Output the [X, Y] coordinate of the center of the cell containing the given text.  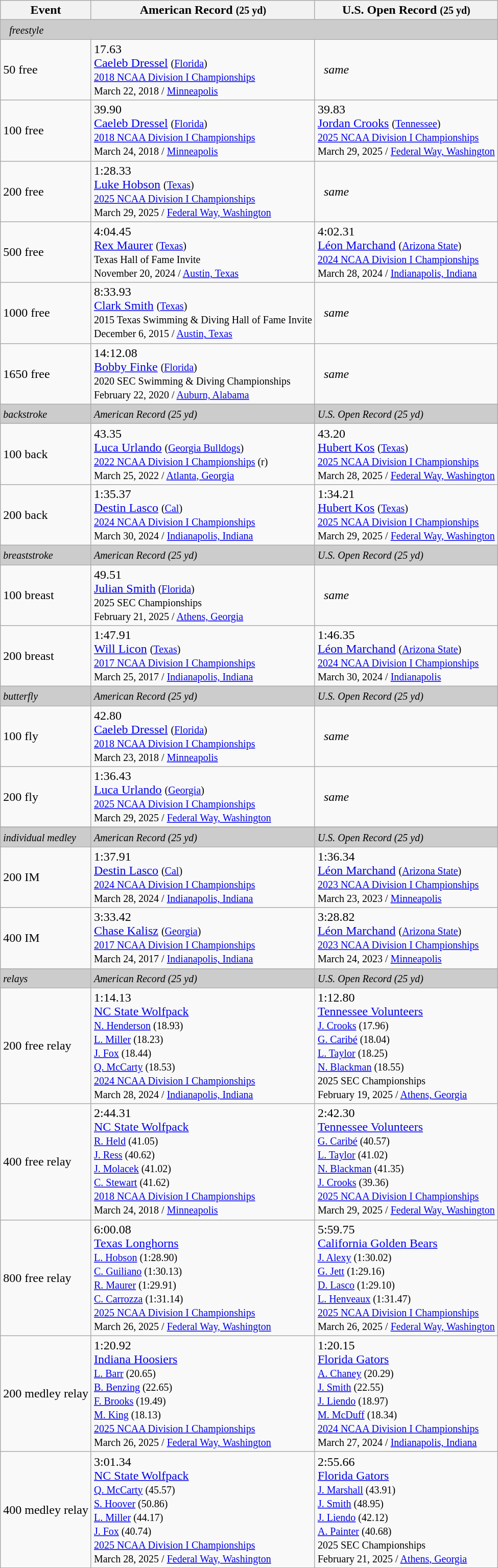
400 medley relay [46, 1510]
100 fly [46, 737]
Event [46, 10]
200 fly [46, 797]
39.83 Jordan Crooks (Tennessee) 2025 NCAA Division I Championships March 29, 2025 / Federal Way, Washington [406, 131]
800 free relay [46, 1278]
400 IM [46, 938]
freestyle [249, 30]
1:35.37 Destin Lasco (Cal) 2024 NCAA Division I Championships March 30, 2024 / Indianapolis, Indiana [203, 515]
43.35 Luca Urlando (Georgia Bulldogs) 2022 NCAA Division I Championships (r) March 25, 2022 / Atlanta, Georgia [203, 454]
4:04.45 Rex Maurer (Texas) Texas Hall of Fame Invite November 20, 2024 / Austin, Texas [203, 252]
14:12.08 Bobby Finke (Florida) 2020 SEC Swimming & Diving Championships February 22, 2020 / Auburn, Alabama [203, 374]
1:36.34 Léon Marchand (Arizona State) 2023 NCAA Division I Championships March 23, 2023 / Minneapolis [406, 877]
butterfly [46, 696]
backstroke [46, 414]
1:28.33 Luke Hobson (Texas) 2025 NCAA Division I Championships March 29, 2025 / Federal Way, Washington [203, 191]
200 medley relay [46, 1393]
200 breast [46, 656]
1:47.91 Will Licon (Texas) 2017 NCAA Division I Championships March 25, 2017 / Indianapolis, Indiana [203, 656]
1:34.21 Hubert Kos (Texas) 2025 NCAA Division I Championships March 29, 2025 / Federal Way, Washington [406, 515]
400 free relay [46, 1161]
17.63 Caeleb Dressel (Florida) 2018 NCAA Division I Championships March 22, 2018 / Minneapolis [203, 69]
50 free [46, 69]
individual medley [46, 837]
4:02.31 Léon Marchand (Arizona State) 2024 NCAA Division I Championships March 28, 2024 / Indianapolis, Indiana [406, 252]
43.20 Hubert Kos (Texas) 2025 NCAA Division I Championships March 28, 2025 / Federal Way, Washington [406, 454]
100 breast [46, 596]
3:28.82 Léon Marchand (Arizona State) 2023 NCAA Division I Championships March 24, 2023 / Minneapolis [406, 938]
100 back [46, 454]
200 IM [46, 877]
1650 free [46, 374]
1:36.43 Luca Urlando (Georgia) 2025 NCAA Division I Championships March 29, 2025 / Federal Way, Washington [203, 797]
500 free [46, 252]
1:46.35 Léon Marchand (Arizona State) 2024 NCAA Division I Championships March 30, 2024 / Indianapolis [406, 656]
42.80 Caeleb Dressel (Florida) 2018 NCAA Division I Championships March 23, 2018 / Minneapolis [203, 737]
1:37.91 Destin Lasco (Cal) 2024 NCAA Division I Championships March 28, 2024 / Indianapolis, Indiana [203, 877]
relays [46, 978]
200 free relay [46, 1046]
breaststroke [46, 555]
3:33.42 Chase Kalisz (Georgia) 2017 NCAA Division I Championships March 24, 2017 / Indianapolis, Indiana [203, 938]
39.90 Caeleb Dressel (Florida) 2018 NCAA Division I Championships March 24, 2018 / Minneapolis [203, 131]
8:33.93 Clark Smith (Texas) 2015 Texas Swimming & Diving Hall of Fame Invite December 6, 2015 / Austin, Texas [203, 313]
200 back [46, 515]
49.51 Julian Smith (Florida) 2025 SEC Championships February 21, 2025 / Athens, Georgia [203, 596]
100 free [46, 131]
1000 free [46, 313]
200 free [46, 191]
